Extract the (x, y) coordinate from the center of the cell holding the provided text.  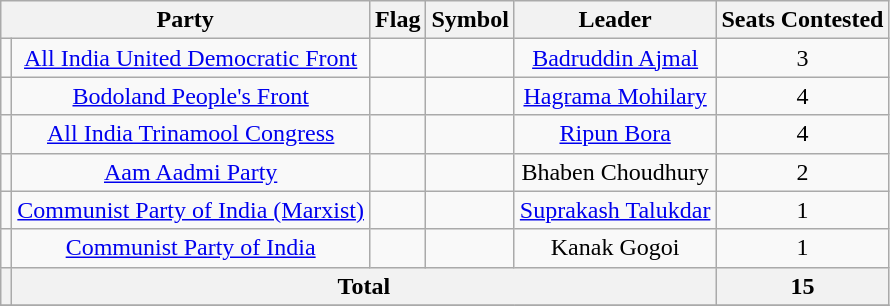
Total (364, 286)
Aam Aadmi Party (191, 172)
Leader (615, 20)
Suprakash Talukdar (615, 210)
Ripun Bora (615, 134)
2 (802, 172)
Flag (398, 20)
Badruddin Ajmal (615, 58)
Kanak Gogoi (615, 248)
Seats Contested (802, 20)
Communist Party of India (191, 248)
Communist Party of India (Marxist) (191, 210)
Symbol (470, 20)
15 (802, 286)
All India United Democratic Front (191, 58)
Party (186, 20)
Bodoland People's Front (191, 96)
All India Trinamool Congress (191, 134)
Hagrama Mohilary (615, 96)
Bhaben Choudhury (615, 172)
3 (802, 58)
